Output the [X, Y] coordinate of the center of the cell containing the given text.  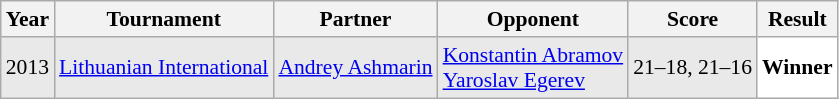
Tournament [164, 19]
Result [798, 19]
Lithuanian International [164, 68]
Opponent [534, 19]
Year [28, 19]
Konstantin Abramov Yaroslav Egerev [534, 68]
2013 [28, 68]
Winner [798, 68]
21–18, 21–16 [692, 68]
Score [692, 19]
Andrey Ashmarin [355, 68]
Partner [355, 19]
